Output the [X, Y] coordinate of the center of the cell containing the given text.  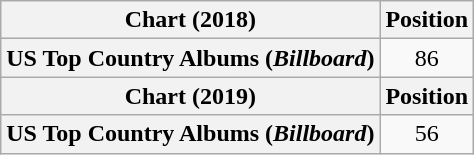
56 [427, 134]
Chart (2018) [190, 20]
Chart (2019) [190, 96]
86 [427, 58]
